Detect which cell encompasses the target text, then output its (x, y) center coordinate. 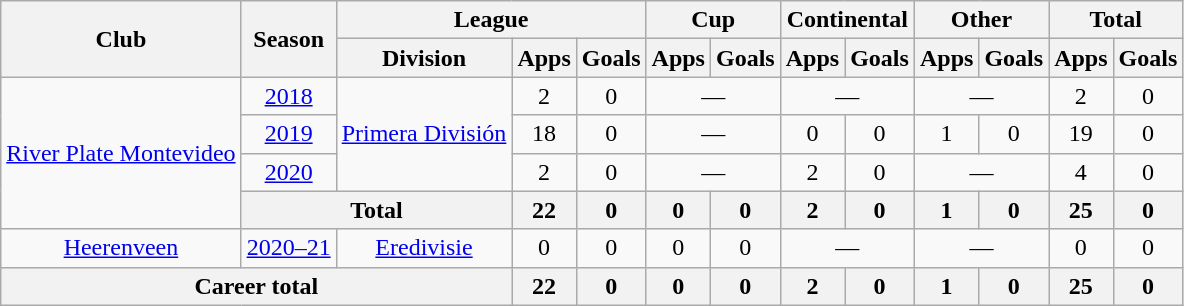
Cup (713, 20)
2020 (288, 172)
2018 (288, 96)
Heerenveen (121, 248)
2020–21 (288, 248)
Other (981, 20)
Career total (256, 286)
Continental (847, 20)
Eredivisie (424, 248)
Club (121, 39)
19 (1081, 134)
League (491, 20)
River Plate Montevideo (121, 153)
Primera División (424, 134)
Division (424, 58)
2019 (288, 134)
18 (544, 134)
4 (1081, 172)
Season (288, 39)
